Output the [X, Y] coordinate of the center of the cell containing the given text.  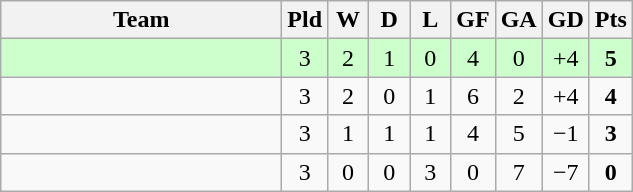
−1 [566, 134]
−7 [566, 172]
6 [473, 96]
W [348, 20]
GF [473, 20]
GA [518, 20]
Pts [610, 20]
Pld [305, 20]
GD [566, 20]
L [430, 20]
Team [142, 20]
D [390, 20]
7 [518, 172]
